Output the (X, Y) coordinate of the center of the cell containing the given text.  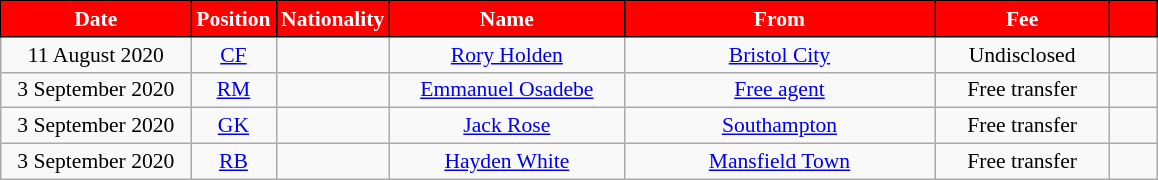
Nationality (332, 19)
Date (96, 19)
Southampton (779, 126)
Mansfield Town (779, 162)
Undisclosed (1022, 55)
11 August 2020 (96, 55)
Jack Rose (506, 126)
From (779, 19)
GK (234, 126)
Free agent (779, 90)
Rory Holden (506, 55)
Bristol City (779, 55)
Position (234, 19)
CF (234, 55)
Fee (1022, 19)
RB (234, 162)
Emmanuel Osadebe (506, 90)
Hayden White (506, 162)
Name (506, 19)
RM (234, 90)
